Return the [x, y] coordinate for the center point of the cell that contains the specified text.  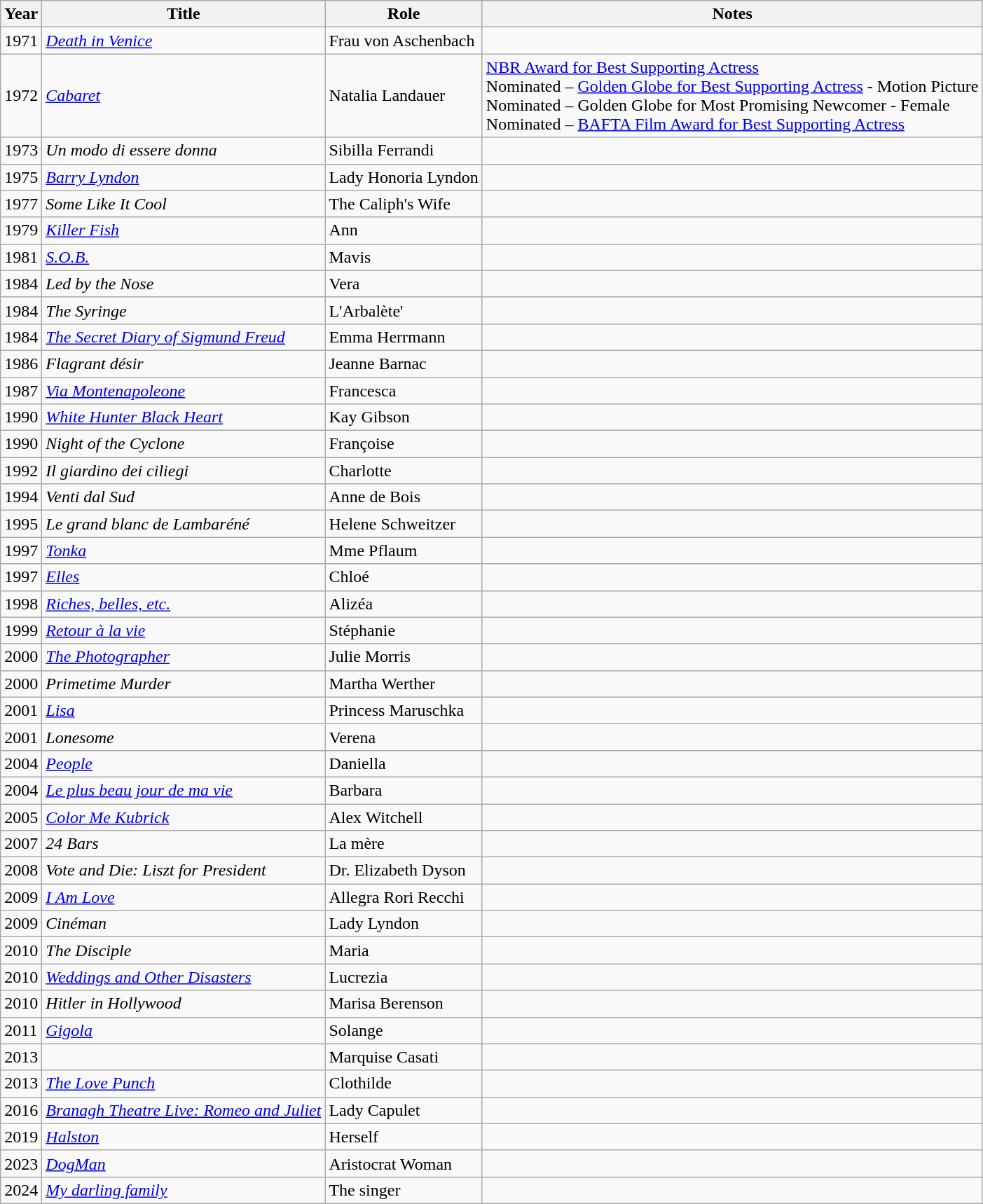
Killer Fish [184, 230]
Maria [404, 950]
Mavis [404, 257]
1998 [21, 604]
White Hunter Black Heart [184, 417]
La mère [404, 844]
Jeanne Barnac [404, 364]
Cabaret [184, 95]
Vera [404, 284]
S.O.B. [184, 257]
2007 [21, 844]
2005 [21, 817]
1992 [21, 471]
Natalia Landauer [404, 95]
Martha Werther [404, 684]
The Secret Diary of Sigmund Freud [184, 337]
2008 [21, 871]
Night of the Cyclone [184, 444]
Flagrant désir [184, 364]
1994 [21, 497]
Mme Pflaum [404, 551]
Retour à la vie [184, 630]
Frau von Aschenbach [404, 41]
2023 [21, 1163]
Lisa [184, 710]
The Caliph's Wife [404, 204]
1975 [21, 177]
Primetime Murder [184, 684]
1999 [21, 630]
Le grand blanc de Lambaréné [184, 524]
Venti dal Sud [184, 497]
1972 [21, 95]
People [184, 763]
DogMan [184, 1163]
1981 [21, 257]
Lady Honoria Lyndon [404, 177]
Verena [404, 737]
Lady Lyndon [404, 924]
I Am Love [184, 897]
2019 [21, 1137]
Lucrezia [404, 977]
My darling family [184, 1190]
The Disciple [184, 950]
Ann [404, 230]
Francesca [404, 390]
Chloé [404, 577]
Herself [404, 1137]
Hitler in Hollywood [184, 1004]
Alex Witchell [404, 817]
Julie Morris [404, 657]
Dr. Elizabeth Dyson [404, 871]
1995 [21, 524]
Color Me Kubrick [184, 817]
The Syringe [184, 310]
Some Like It Cool [184, 204]
The singer [404, 1190]
Allegra Rori Recchi [404, 897]
Un modo di essere donna [184, 151]
1979 [21, 230]
2024 [21, 1190]
Death in Venice [184, 41]
Aristocrat Woman [404, 1163]
2016 [21, 1110]
1973 [21, 151]
1987 [21, 390]
1977 [21, 204]
1971 [21, 41]
Emma Herrmann [404, 337]
The Love Punch [184, 1084]
2011 [21, 1030]
Halston [184, 1137]
Clothilde [404, 1084]
Anne de Bois [404, 497]
Marquise Casati [404, 1057]
Vote and Die: Liszt for President [184, 871]
Marisa Berenson [404, 1004]
Charlotte [404, 471]
Riches, belles, etc. [184, 604]
Barbara [404, 790]
Elles [184, 577]
Helene Schweitzer [404, 524]
Kay Gibson [404, 417]
Led by the Nose [184, 284]
Daniella [404, 763]
Role [404, 14]
Weddings and Other Disasters [184, 977]
Branagh Theatre Live: Romeo and Juliet [184, 1110]
1986 [21, 364]
Via Montenapoleone [184, 390]
24 Bars [184, 844]
Sibilla Ferrandi [404, 151]
The Photographer [184, 657]
Notes [732, 14]
Stéphanie [404, 630]
Tonka [184, 551]
Lonesome [184, 737]
Lady Capulet [404, 1110]
Alizéa [404, 604]
Il giardino dei ciliegi [184, 471]
Le plus beau jour de ma vie [184, 790]
Gigola [184, 1030]
Françoise [404, 444]
Cinéman [184, 924]
Barry Lyndon [184, 177]
Solange [404, 1030]
Title [184, 14]
L'Arbalète' [404, 310]
Princess Maruschka [404, 710]
Year [21, 14]
